From the cell containing the given text, extract its center point as [X, Y] coordinate. 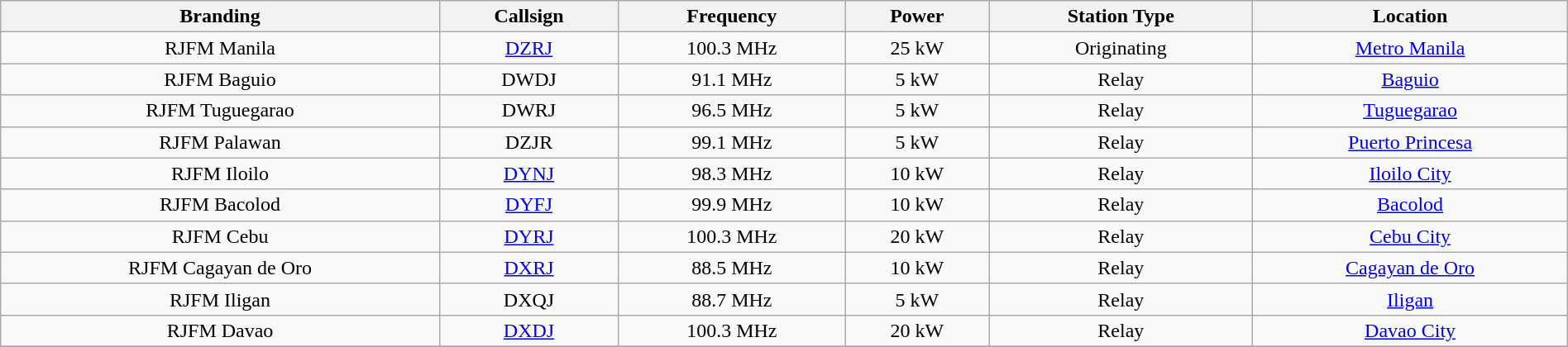
Metro Manila [1410, 48]
98.3 MHz [732, 173]
DZJR [528, 142]
Branding [220, 17]
RJFM Manila [220, 48]
Iligan [1410, 299]
RJFM Iligan [220, 299]
Originating [1121, 48]
DWRJ [528, 111]
Puerto Princesa [1410, 142]
DXQJ [528, 299]
DYFJ [528, 205]
RJFM Palawan [220, 142]
88.5 MHz [732, 268]
96.5 MHz [732, 111]
Bacolod [1410, 205]
RJFM Iloilo [220, 173]
Power [917, 17]
91.1 MHz [732, 79]
DWDJ [528, 79]
25 kW [917, 48]
Station Type [1121, 17]
Iloilo City [1410, 173]
RJFM Cagayan de Oro [220, 268]
DXDJ [528, 330]
RJFM Baguio [220, 79]
RJFM Tuguegarao [220, 111]
88.7 MHz [732, 299]
DXRJ [528, 268]
Location [1410, 17]
DYRJ [528, 236]
Cagayan de Oro [1410, 268]
Davao City [1410, 330]
RJFM Bacolod [220, 205]
DYNJ [528, 173]
DZRJ [528, 48]
Frequency [732, 17]
RJFM Davao [220, 330]
Tuguegarao [1410, 111]
99.9 MHz [732, 205]
RJFM Cebu [220, 236]
Cebu City [1410, 236]
99.1 MHz [732, 142]
Baguio [1410, 79]
Callsign [528, 17]
